Find where the given text appears and provide that cell's center as [x, y] coordinate. 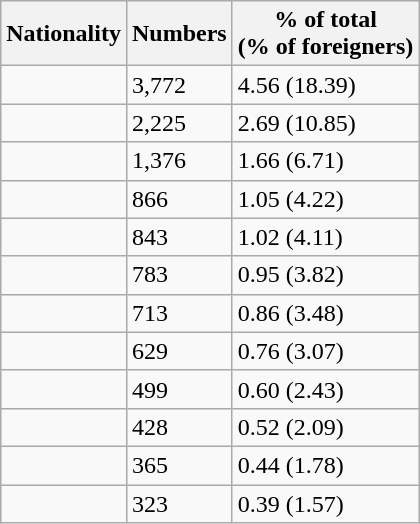
365 [179, 465]
0.52 (2.09) [326, 427]
629 [179, 351]
428 [179, 427]
0.39 (1.57) [326, 503]
0.60 (2.43) [326, 389]
2,225 [179, 123]
0.86 (3.48) [326, 313]
% of total(% of foreigners) [326, 34]
0.76 (3.07) [326, 351]
4.56 (18.39) [326, 85]
0.44 (1.78) [326, 465]
0.95 (3.82) [326, 275]
323 [179, 503]
2.69 (10.85) [326, 123]
783 [179, 275]
1.02 (4.11) [326, 237]
1.05 (4.22) [326, 199]
1.66 (6.71) [326, 161]
Numbers [179, 34]
866 [179, 199]
1,376 [179, 161]
499 [179, 389]
713 [179, 313]
Nationality [64, 34]
843 [179, 237]
3,772 [179, 85]
